From the cell containing the given text, extract its center point as (X, Y) coordinate. 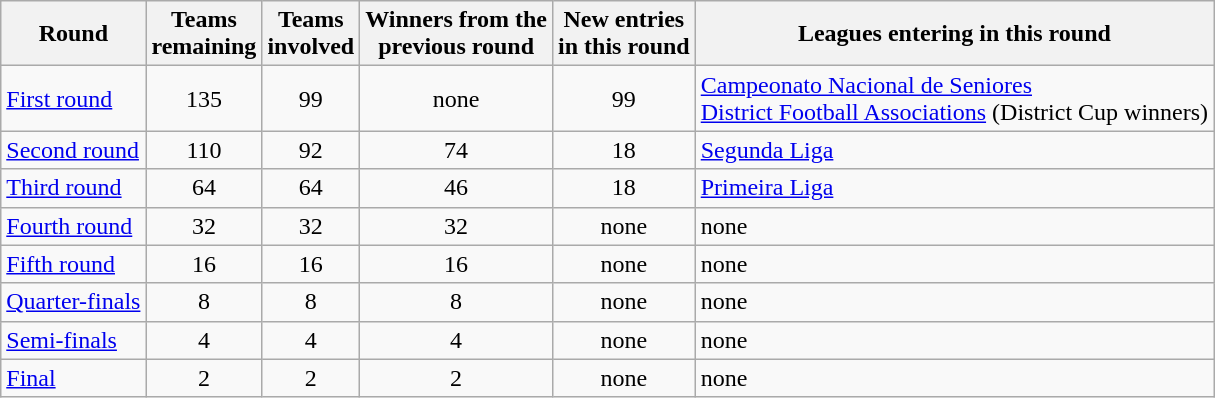
Segunda Liga (954, 150)
Teamsremaining (204, 34)
110 (204, 150)
135 (204, 98)
Primeira Liga (954, 188)
Third round (74, 188)
Round (74, 34)
Fourth round (74, 226)
New entriesin this round (624, 34)
Fifth round (74, 264)
Leagues entering in this round (954, 34)
Teamsinvolved (311, 34)
Second round (74, 150)
Campeonato Nacional de SenioresDistrict Football Associations (District Cup winners) (954, 98)
Final (74, 378)
46 (456, 188)
First round (74, 98)
92 (311, 150)
Quarter-finals (74, 302)
74 (456, 150)
Winners from theprevious round (456, 34)
Semi-finals (74, 340)
